Pinpoint the cell where the given text exists, returning its (x, y) midpoint coordinate. 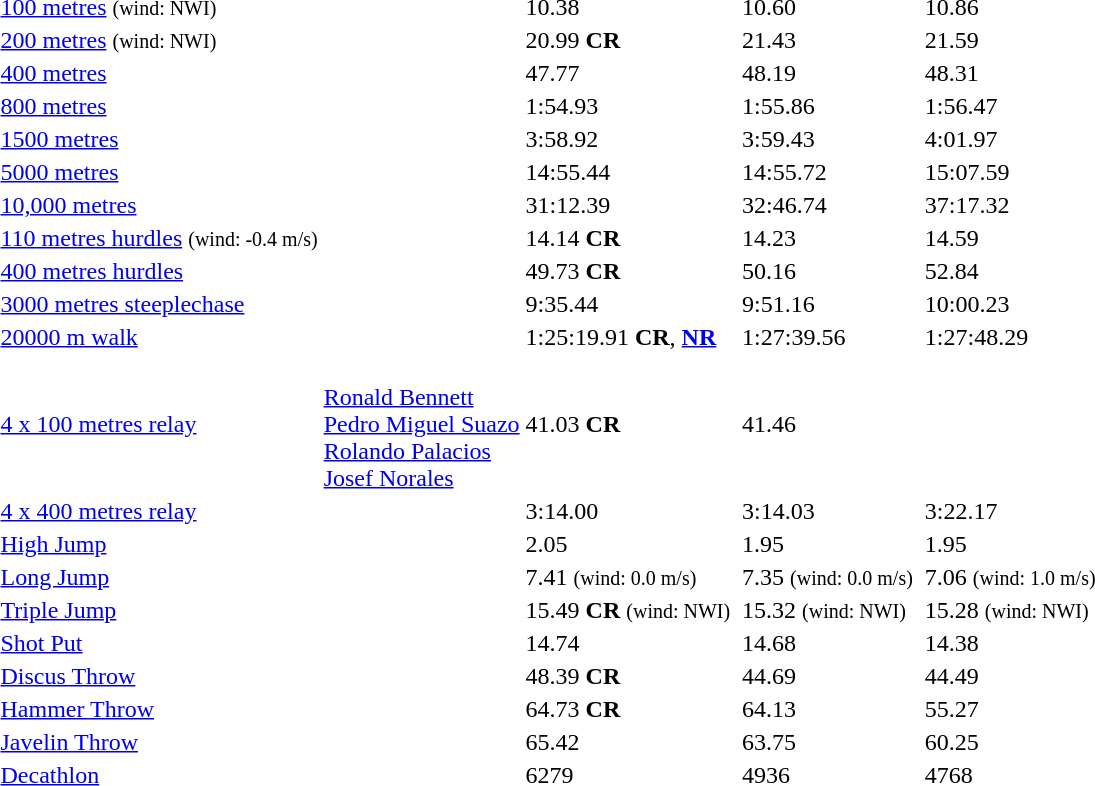
15.32 (wind: NWI) (828, 610)
7.41 (wind: 0.0 m/s) (628, 577)
31:12.39 (628, 205)
9:35.44 (628, 304)
48.39 CR (628, 676)
49.73 CR (628, 271)
20.99 CR (628, 40)
50.16 (828, 271)
32:46.74 (828, 205)
3:59.43 (828, 139)
7.35 (wind: 0.0 m/s) (828, 577)
1.95 (828, 544)
3:14.03 (828, 511)
14.74 (628, 643)
41.46 (828, 424)
1:55.86 (828, 106)
Ronald Bennett Pedro Miguel Suazo Rolando Palacios Josef Norales (422, 424)
44.69 (828, 676)
2.05 (628, 544)
63.75 (828, 742)
48.19 (828, 73)
14.23 (828, 238)
64.13 (828, 709)
15.49 CR (wind: NWI) (628, 610)
1:27:39.56 (828, 337)
21.43 (828, 40)
14.68 (828, 643)
1:54.93 (628, 106)
65.42 (628, 742)
47.77 (628, 73)
1:25:19.91 CR, NR (628, 337)
14:55.72 (828, 172)
3:14.00 (628, 511)
14.14 CR (628, 238)
3:58.92 (628, 139)
64.73 CR (628, 709)
9:51.16 (828, 304)
41.03 CR (628, 424)
14:55.44 (628, 172)
